From the cell containing the given text, extract its center point as (x, y) coordinate. 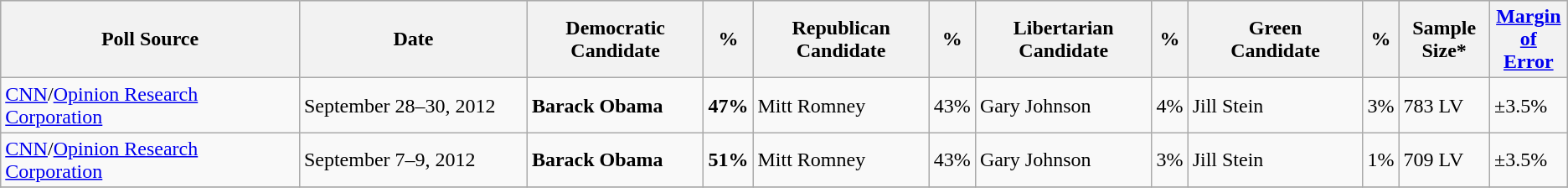
51% (729, 159)
709 LV (1444, 159)
Sample Size* (1444, 39)
Poll Source (151, 39)
Margin of Error (1528, 39)
LibertarianCandidate (1064, 39)
783 LV (1444, 106)
47% (729, 106)
September 28–30, 2012 (413, 106)
DemocraticCandidate (615, 39)
Date (413, 39)
RepublicanCandidate (841, 39)
1% (1380, 159)
GreenCandidate (1275, 39)
September 7–9, 2012 (413, 159)
4% (1169, 106)
